Determine the [x, y] coordinate at the center of the cell enclosing the given text.  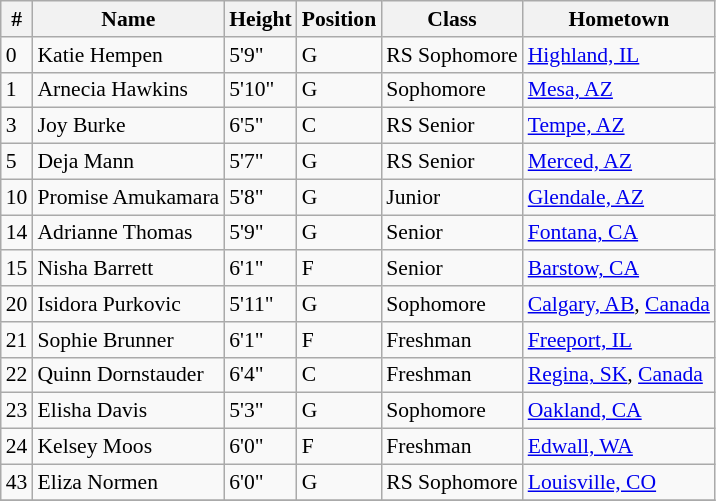
Junior [452, 197]
Highland, IL [619, 55]
Fontana, CA [619, 233]
Height [260, 19]
Isidora Purkovic [128, 304]
15 [17, 269]
Louisville, CO [619, 482]
5 [17, 162]
5'3" [260, 411]
Regina, SK, Canada [619, 375]
5'11" [260, 304]
Katie Hempen [128, 55]
43 [17, 482]
5'7" [260, 162]
Oakland, CA [619, 411]
5'10" [260, 90]
6'4" [260, 375]
Merced, AZ [619, 162]
Joy Burke [128, 126]
Tempe, AZ [619, 126]
22 [17, 375]
Quinn Dornstauder [128, 375]
Adrianne Thomas [128, 233]
24 [17, 447]
Glendale, AZ [619, 197]
3 [17, 126]
Barstow, CA [619, 269]
Hometown [619, 19]
Calgary, AB, Canada [619, 304]
Freeport, IL [619, 340]
0 [17, 55]
Kelsey Moos [128, 447]
Edwall, WA [619, 447]
Eliza Normen [128, 482]
6'5" [260, 126]
10 [17, 197]
Sophie Brunner [128, 340]
Name [128, 19]
Arnecia Hawkins [128, 90]
# [17, 19]
Mesa, AZ [619, 90]
Position [339, 19]
1 [17, 90]
20 [17, 304]
Elisha Davis [128, 411]
23 [17, 411]
Deja Mann [128, 162]
5'8" [260, 197]
Promise Amukamara [128, 197]
Nisha Barrett [128, 269]
Class [452, 19]
14 [17, 233]
21 [17, 340]
